Find where the given text appears and provide that cell's center as [X, Y] coordinate. 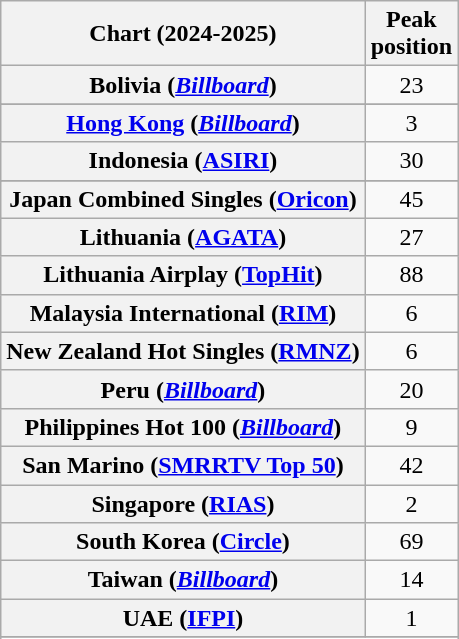
Singapore (RIAS) [183, 503]
45 [411, 199]
14 [411, 580]
30 [411, 161]
Lithuania Airplay (TopHit) [183, 275]
1 [411, 618]
3 [411, 123]
Indonesia (ASIRI) [183, 161]
Taiwan (Billboard) [183, 580]
20 [411, 389]
Malaysia International (RIM) [183, 313]
New Zealand Hot Singles (RMNZ) [183, 351]
South Korea (Circle) [183, 542]
9 [411, 427]
42 [411, 465]
27 [411, 237]
2 [411, 503]
Lithuania (AGATA) [183, 237]
Bolivia (Billboard) [183, 85]
Chart (2024-2025) [183, 34]
UAE (IFPI) [183, 618]
Japan Combined Singles (Oricon) [183, 199]
Peru (Billboard) [183, 389]
69 [411, 542]
Philippines Hot 100 (Billboard) [183, 427]
88 [411, 275]
23 [411, 85]
Peakposition [411, 34]
San Marino (SMRRTV Top 50) [183, 465]
Hong Kong (Billboard) [183, 123]
